For the text-containing cell, return its midpoint in (X, Y) coordinate format. 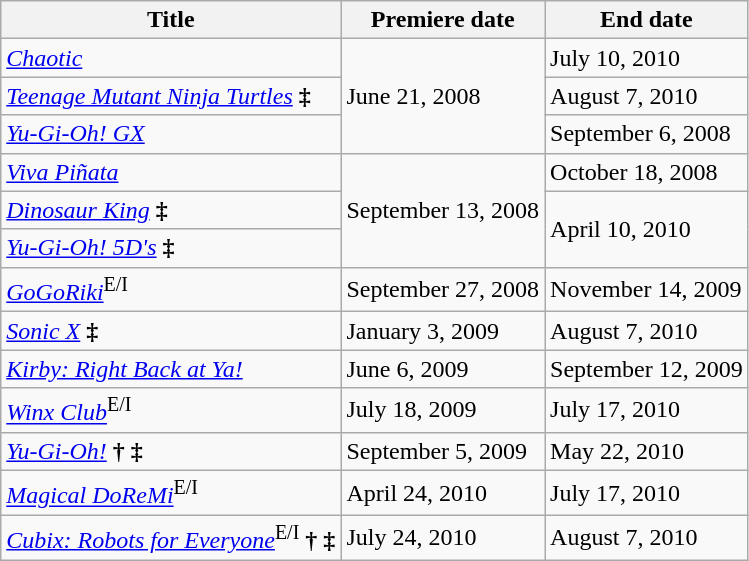
Chaotic (171, 58)
September 27, 2008 (443, 290)
July 24, 2010 (443, 538)
Cubix: Robots for EveryoneE/I † ‡ (171, 538)
September 12, 2009 (647, 369)
May 22, 2010 (647, 451)
Kirby: Right Back at Ya! (171, 369)
November 14, 2009 (647, 290)
Winx ClubE/I (171, 410)
Yu-Gi-Oh! 5D's ‡ (171, 248)
GoGoRikiE/I (171, 290)
End date (647, 20)
October 18, 2008 (647, 172)
Viva Piñata (171, 172)
September 13, 2008 (443, 210)
September 5, 2009 (443, 451)
September 6, 2008 (647, 134)
June 21, 2008 (443, 96)
July 10, 2010 (647, 58)
Yu-Gi-Oh! GX (171, 134)
July 18, 2009 (443, 410)
June 6, 2009 (443, 369)
Teenage Mutant Ninja Turtles ‡ (171, 96)
Dinosaur King ‡ (171, 210)
Premiere date (443, 20)
Title (171, 20)
Yu-Gi-Oh! † ‡ (171, 451)
April 10, 2010 (647, 229)
April 24, 2010 (443, 492)
Magical DoReMiE/I (171, 492)
Sonic X ‡ (171, 331)
January 3, 2009 (443, 331)
